Output the (X, Y) coordinate of the center of the cell containing the given text.  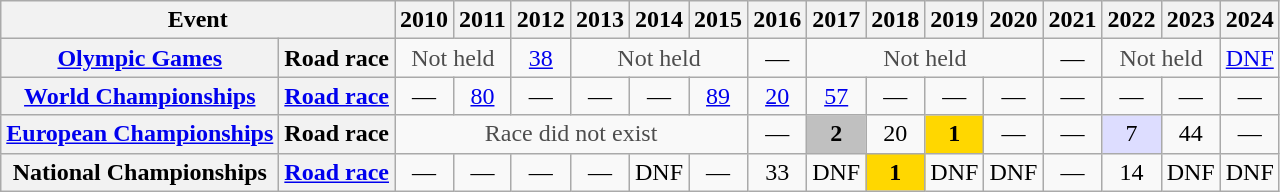
38 (540, 58)
14 (1132, 172)
57 (836, 96)
2020 (1014, 20)
Olympic Games (140, 58)
European Championships (140, 134)
44 (1190, 134)
2010 (424, 20)
Event (198, 20)
2013 (600, 20)
2015 (718, 20)
33 (778, 172)
2021 (1072, 20)
80 (483, 96)
National Championships (140, 172)
2018 (896, 20)
2012 (540, 20)
2024 (1250, 20)
2017 (836, 20)
2011 (483, 20)
2 (836, 134)
2014 (658, 20)
7 (1132, 134)
2022 (1132, 20)
World Championships (140, 96)
2016 (778, 20)
2023 (1190, 20)
Race did not exist (572, 134)
89 (718, 96)
2019 (954, 20)
